Identify which cell holds the provided text, then report its [x, y] central coordinate. 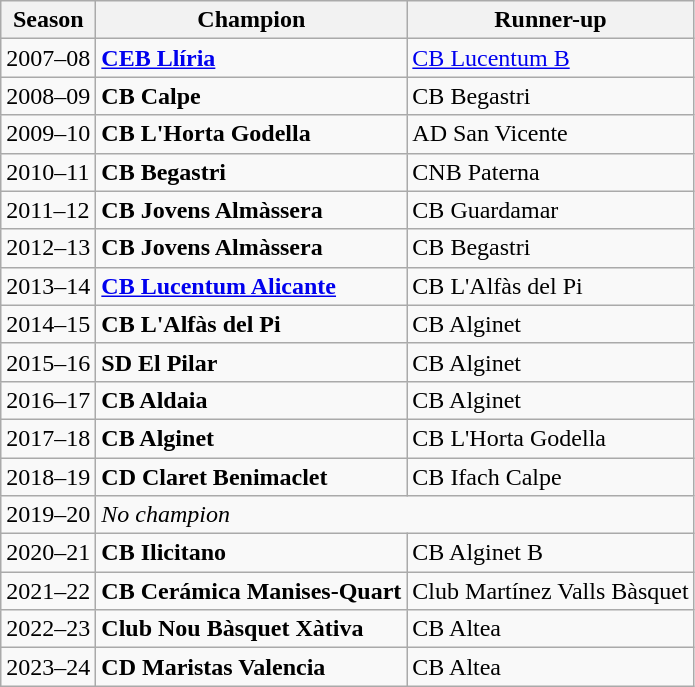
CD Maristas Valencia [252, 667]
CB Ilicitano [252, 553]
AD San Vicente [550, 134]
2019–20 [48, 515]
2009–10 [48, 134]
No champion [395, 515]
2008–09 [48, 96]
CB Calpe [252, 96]
CD Claret Benimaclet [252, 477]
2012–13 [48, 248]
CB Aldaia [252, 400]
2016–17 [48, 400]
Champion [252, 20]
2021–22 [48, 591]
CB Guardamar [550, 210]
CEB Llíria [252, 58]
CB Cerámica Manises-Quart [252, 591]
SD El Pilar [252, 362]
CB Lucentum Alicante [252, 286]
2014–15 [48, 324]
CB Alginet B [550, 553]
Runner-up [550, 20]
2011–12 [48, 210]
CB Ifach Calpe [550, 477]
Club Martínez Valls Bàsquet [550, 591]
2020–21 [48, 553]
Season [48, 20]
2013–14 [48, 286]
CB Lucentum B [550, 58]
2018–19 [48, 477]
Club Nou Bàsquet Xàtiva [252, 629]
2015–16 [48, 362]
2007–08 [48, 58]
2023–24 [48, 667]
CNB Paterna [550, 172]
2022–23 [48, 629]
2010–11 [48, 172]
2017–18 [48, 438]
